Return (X, Y) of the center of cell containing provided text 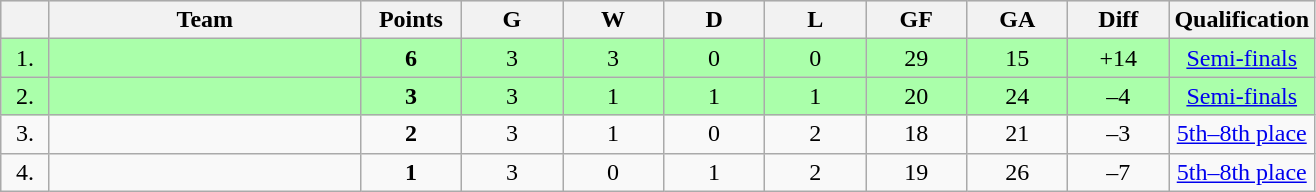
L (816, 20)
–7 (1118, 172)
29 (916, 58)
20 (916, 96)
Qualification (1242, 20)
18 (916, 134)
24 (1018, 96)
26 (1018, 172)
2. (26, 96)
21 (1018, 134)
Diff (1118, 20)
4. (26, 172)
GF (916, 20)
G (512, 20)
Team (204, 20)
19 (916, 172)
6 (410, 58)
W (612, 20)
–4 (1118, 96)
3. (26, 134)
Points (410, 20)
+14 (1118, 58)
D (714, 20)
15 (1018, 58)
1. (26, 58)
GA (1018, 20)
–3 (1118, 134)
